From the cell containing the given text, extract its center point as (x, y) coordinate. 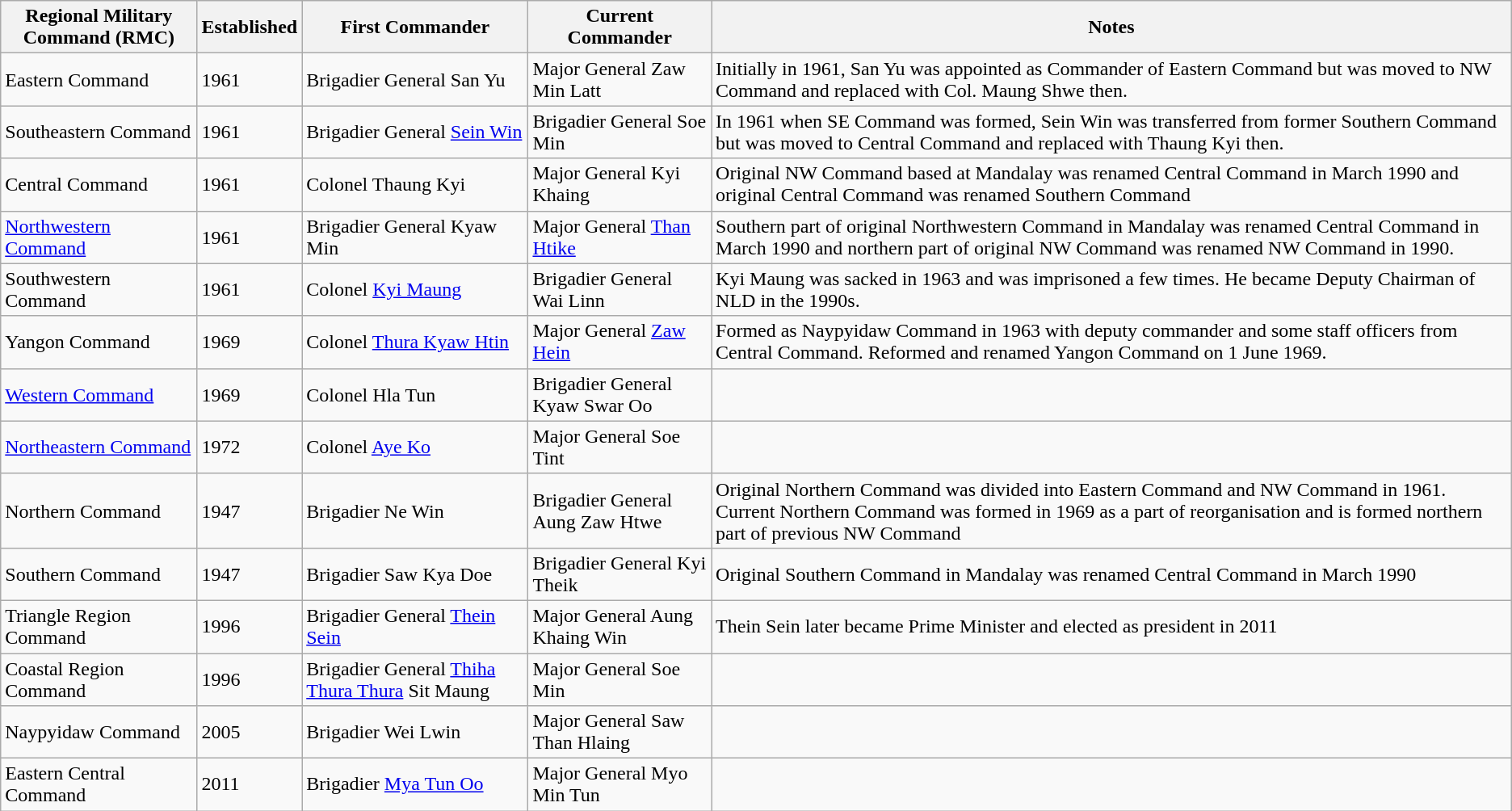
Major General Soe Tint (620, 448)
Brigadier General Sein Win (415, 132)
Major General Aung Khaing Win (620, 627)
Brigadier Wei Lwin (415, 732)
Kyi Maung was sacked in 1963 and was imprisoned a few times. He became Deputy Chairman of NLD in the 1990s. (1111, 289)
Brigadier General Thein Sein (415, 627)
Coastal Region Command (99, 679)
Northeastern Command (99, 448)
Colonel Thaung Kyi (415, 184)
Major General Soe Min (620, 679)
Thein Sein later became Prime Minister and elected as president in 2011 (1111, 627)
Colonel Hla Tun (415, 394)
Northwestern Command (99, 237)
Brigadier General Thiha Thura Thura Sit Maung (415, 679)
Brigadier Ne Win (415, 511)
Brigadier Saw Kya Doe (415, 574)
Brigadier General Kyaw Swar Oo (620, 394)
Colonel Thura Kyaw Htin (415, 342)
Major General Saw Than Hlaing (620, 732)
Major General Zaw Min Latt (620, 79)
Original NW Command based at Mandalay was renamed Central Command in March 1990 and original Central Command was renamed Southern Command (1111, 184)
Current Commander (620, 27)
Major General Myo Min Tun (620, 785)
Initially in 1961, San Yu was appointed as Commander of Eastern Command but was moved to NW Command and replaced with Col. Maung Shwe then. (1111, 79)
Established (250, 27)
2011 (250, 785)
Yangon Command (99, 342)
Brigadier General Soe Min (620, 132)
First Commander (415, 27)
Brigadier General Aung Zaw Htwe (620, 511)
1972 (250, 448)
Eastern Command (99, 79)
Major General Zaw Hein (620, 342)
Major General Kyi Khaing (620, 184)
Brigadier General Kyaw Min (415, 237)
Original Southern Command in Mandalay was renamed Central Command in March 1990 (1111, 574)
Regional Military Command (RMC) (99, 27)
Eastern Central Command (99, 785)
Major General Than Htike (620, 237)
Colonel Aye Ko (415, 448)
Southeastern Command (99, 132)
Colonel Kyi Maung (415, 289)
Notes (1111, 27)
Brigadier Mya Tun Oo (415, 785)
Southern Command (99, 574)
Brigadier General Kyi Theik (620, 574)
Brigadier General Wai Linn (620, 289)
Southwestern Command (99, 289)
Central Command (99, 184)
2005 (250, 732)
Naypyidaw Command (99, 732)
Western Command (99, 394)
Triangle Region Command (99, 627)
Northern Command (99, 511)
Brigadier General San Yu (415, 79)
